Detect which cell encompasses the target text, then output its [x, y] center coordinate. 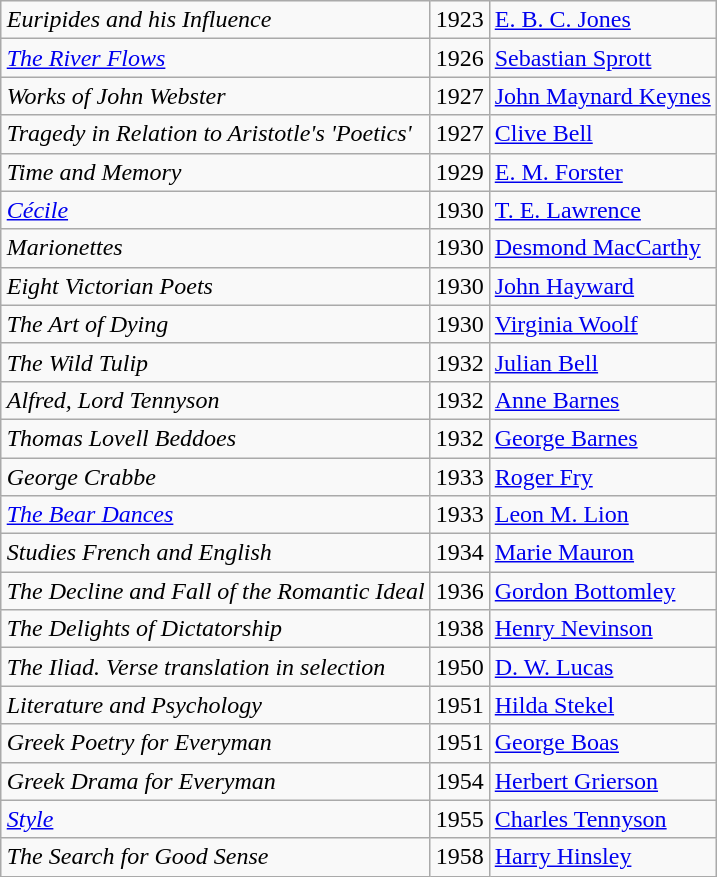
The Art of Dying [216, 324]
Charles Tennyson [602, 819]
The Decline and Fall of the Romantic Ideal [216, 591]
Marie Mauron [602, 553]
The River Flows [216, 58]
Hilda Stekel [602, 705]
Time and Memory [216, 172]
Gordon Bottomley [602, 591]
Thomas Lovell Beddoes [216, 438]
Sebastian Sprott [602, 58]
George Barnes [602, 438]
Julian Bell [602, 362]
Herbert Grierson [602, 781]
1923 [460, 20]
George Crabbe [216, 477]
Anne Barnes [602, 400]
1950 [460, 667]
The Delights of Dictatorship [216, 629]
The Iliad. Verse translation in selection [216, 667]
Euripides and his Influence [216, 20]
Clive Bell [602, 134]
1955 [460, 819]
Desmond MacCarthy [602, 248]
D. W. Lucas [602, 667]
Roger Fry [602, 477]
1934 [460, 553]
1958 [460, 857]
T. E. Lawrence [602, 210]
Henry Nevinson [602, 629]
Tragedy in Relation to Aristotle's 'Poetics' [216, 134]
1926 [460, 58]
E. M. Forster [602, 172]
Eight Victorian Poets [216, 286]
Alfred, Lord Tennyson [216, 400]
Cécile [216, 210]
Marionettes [216, 248]
The Search for Good Sense [216, 857]
E. B. C. Jones [602, 20]
The Bear Dances [216, 515]
Leon M. Lion [602, 515]
John Hayward [602, 286]
Works of John Webster [216, 96]
1954 [460, 781]
Virginia Woolf [602, 324]
1929 [460, 172]
1938 [460, 629]
Greek Poetry for Everyman [216, 743]
1936 [460, 591]
John Maynard Keynes [602, 96]
Studies French and English [216, 553]
Greek Drama for Everyman [216, 781]
Harry Hinsley [602, 857]
The Wild Tulip [216, 362]
George Boas [602, 743]
Style [216, 819]
Literature and Psychology [216, 705]
